Search for the cell housing the specified text and yield its (x, y) center coordinate. 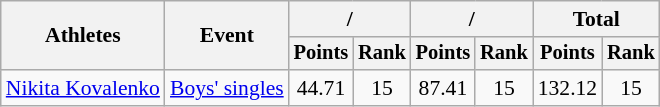
Event (227, 36)
132.12 (568, 88)
Boys' singles (227, 88)
Total (596, 19)
44.71 (321, 88)
Athletes (83, 36)
Nikita Kovalenko (83, 88)
87.41 (443, 88)
